Extract the (X, Y) coordinate from the center of the cell holding the provided text.  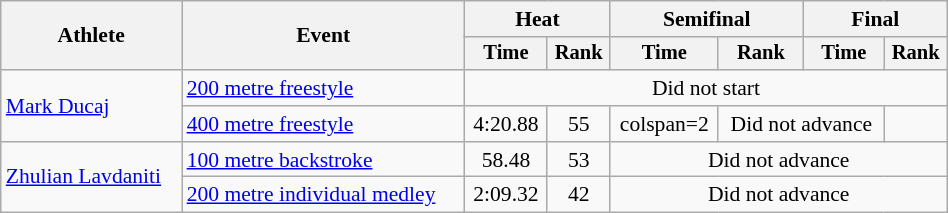
55 (578, 124)
200 metre freestyle (324, 88)
4:20.88 (506, 124)
Mark Ducaj (92, 106)
42 (578, 195)
2:09.32 (506, 195)
Final (875, 19)
400 metre freestyle (324, 124)
Semifinal (706, 19)
Event (324, 36)
53 (578, 160)
58.48 (506, 160)
Athlete (92, 36)
200 metre individual medley (324, 195)
colspan=2 (664, 124)
Zhulian Lavdaniti (92, 178)
100 metre backstroke (324, 160)
Did not start (706, 88)
Heat (538, 19)
